Pinpoint the cell where the given text exists, returning its (X, Y) midpoint coordinate. 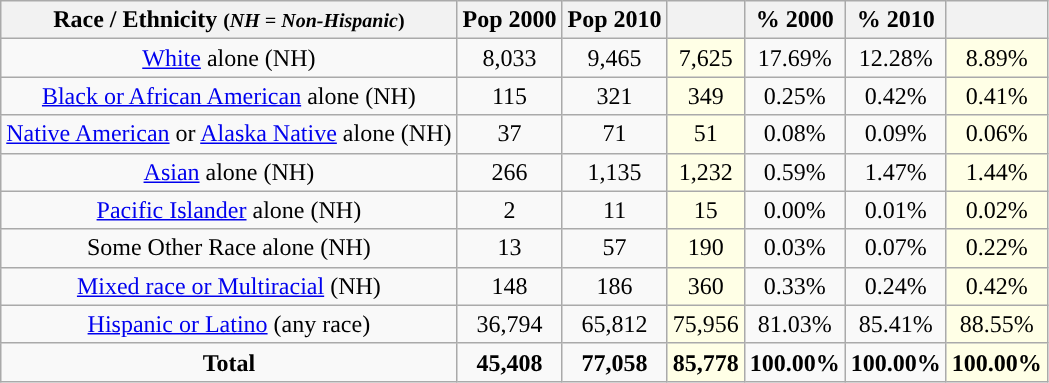
Mixed race or Multiracial (NH) (229, 286)
0.08% (794, 134)
8,033 (510, 58)
2 (510, 210)
190 (706, 248)
1,135 (614, 172)
Pop 2010 (614, 20)
1.47% (896, 172)
71 (614, 134)
349 (706, 96)
Hispanic or Latino (any race) (229, 324)
Native American or Alaska Native alone (NH) (229, 134)
0.41% (996, 96)
36,794 (510, 324)
0.59% (794, 172)
321 (614, 96)
9,465 (614, 58)
Pop 2000 (510, 20)
75,956 (706, 324)
85.41% (896, 324)
Total (229, 362)
0.25% (794, 96)
0.01% (896, 210)
148 (510, 286)
57 (614, 248)
0.07% (896, 248)
0.02% (996, 210)
51 (706, 134)
45,408 (510, 362)
0.24% (896, 286)
% 2010 (896, 20)
11 (614, 210)
Race / Ethnicity (NH = Non-Hispanic) (229, 20)
266 (510, 172)
186 (614, 286)
13 (510, 248)
White alone (NH) (229, 58)
115 (510, 96)
0.09% (896, 134)
0.33% (794, 286)
17.69% (794, 58)
0.03% (794, 248)
1.44% (996, 172)
Pacific Islander alone (NH) (229, 210)
65,812 (614, 324)
1,232 (706, 172)
0.06% (996, 134)
0.22% (996, 248)
37 (510, 134)
77,058 (614, 362)
Black or African American alone (NH) (229, 96)
Some Other Race alone (NH) (229, 248)
7,625 (706, 58)
8.89% (996, 58)
15 (706, 210)
88.55% (996, 324)
% 2000 (794, 20)
81.03% (794, 324)
Asian alone (NH) (229, 172)
0.00% (794, 210)
360 (706, 286)
85,778 (706, 362)
12.28% (896, 58)
